Capture the cell that displays the provided text and extract its (X, Y) central coordinate. 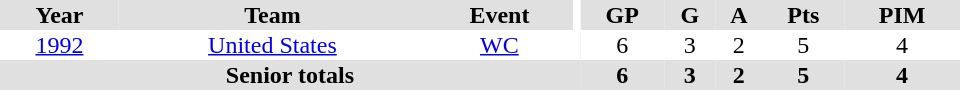
1992 (60, 45)
WC (500, 45)
Team (272, 15)
United States (272, 45)
PIM (902, 15)
G (690, 15)
Pts (804, 15)
Event (500, 15)
GP (622, 15)
Year (60, 15)
A (738, 15)
Senior totals (290, 75)
